From the cell containing the given text, extract its center point as [x, y] coordinate. 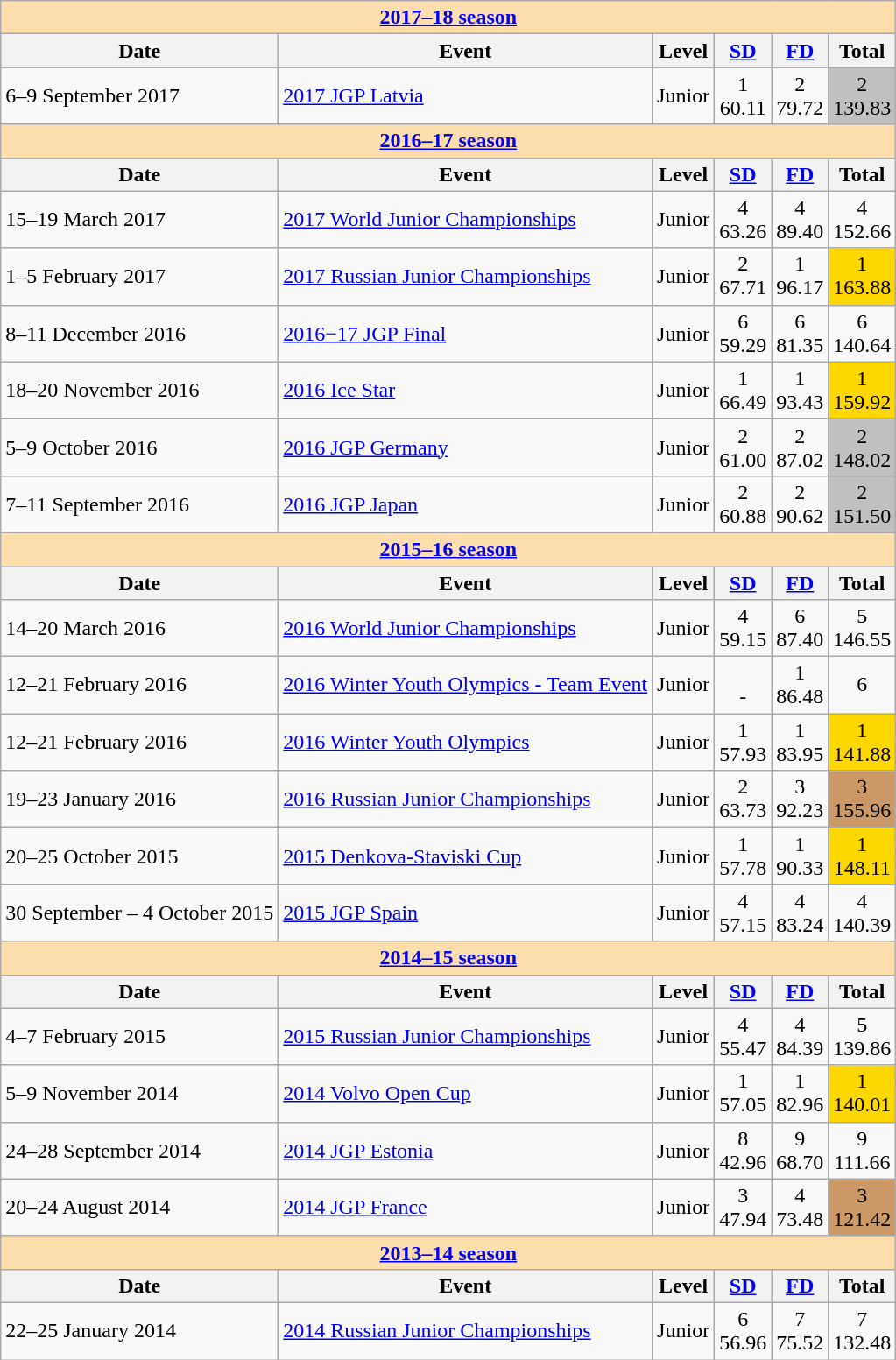
8–11 December 2016 [140, 333]
5–9 October 2016 [140, 447]
1 82.96 [801, 1093]
2015–16 season [448, 549]
2017 JGP Latvia [466, 96]
4 152.66 [862, 219]
2 87.02 [801, 447]
4 63.26 [743, 219]
2017–18 season [448, 18]
9 68.70 [801, 1151]
1 66.49 [743, 391]
20–25 October 2015 [140, 856]
1 83.95 [801, 743]
20–24 August 2014 [140, 1207]
1 96.17 [801, 277]
4–7 February 2015 [140, 1037]
1 90.33 [801, 856]
8 42.96 [743, 1151]
15–19 March 2017 [140, 219]
22–25 January 2014 [140, 1331]
5 146.55 [862, 629]
4 83.24 [801, 913]
2017 World Junior Championships [466, 219]
1 57.93 [743, 743]
1 159.92 [862, 391]
1 140.01 [862, 1093]
2014 JGP France [466, 1207]
2016 World Junior Championships [466, 629]
1 163.88 [862, 277]
2 63.73 [743, 799]
4 140.39 [862, 913]
4 84.39 [801, 1037]
2016 Russian Junior Championships [466, 799]
18–20 November 2016 [140, 391]
6 87.40 [801, 629]
6 81.35 [801, 333]
2 90.62 [801, 504]
2016−17 JGP Final [466, 333]
2 61.00 [743, 447]
6 140.64 [862, 333]
2016 Winter Youth Olympics - Team Event [466, 685]
1 60.11 [743, 96]
2016 JGP Germany [466, 447]
1 93.43 [801, 391]
14–20 March 2016 [140, 629]
6–9 September 2017 [140, 96]
4 89.40 [801, 219]
6 59.29 [743, 333]
4 59.15 [743, 629]
1 57.78 [743, 856]
2014 Volvo Open Cup [466, 1093]
2 148.02 [862, 447]
2015 Denkova-Staviski Cup [466, 856]
7–11 September 2016 [140, 504]
2015 Russian Junior Championships [466, 1037]
1 57.05 [743, 1093]
2013–14 season [448, 1252]
5–9 November 2014 [140, 1093]
- [743, 685]
9 111.66 [862, 1151]
2 67.71 [743, 277]
2015 JGP Spain [466, 913]
1 141.88 [862, 743]
2016 Winter Youth Olympics [466, 743]
2 151.50 [862, 504]
2014–15 season [448, 958]
2016 Ice Star [466, 391]
4 73.48 [801, 1207]
2016 JGP Japan [466, 504]
24–28 September 2014 [140, 1151]
2 139.83 [862, 96]
2016–17 season [448, 141]
2014 JGP Estonia [466, 1151]
6 56.96 [743, 1331]
3 155.96 [862, 799]
3 121.42 [862, 1207]
3 92.23 [801, 799]
30 September – 4 October 2015 [140, 913]
7 132.48 [862, 1331]
19–23 January 2016 [140, 799]
2 60.88 [743, 504]
7 75.52 [801, 1331]
2017 Russian Junior Championships [466, 277]
5 139.86 [862, 1037]
4 57.15 [743, 913]
4 55.47 [743, 1037]
3 47.94 [743, 1207]
6 [862, 685]
1 148.11 [862, 856]
2014 Russian Junior Championships [466, 1331]
2 79.72 [801, 96]
1 86.48 [801, 685]
1–5 February 2017 [140, 277]
